Return [x, y] of the center of cell containing provided text 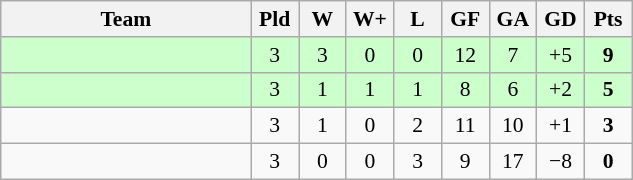
+2 [561, 90]
11 [465, 126]
GF [465, 19]
12 [465, 55]
Team [126, 19]
L [418, 19]
5 [608, 90]
7 [513, 55]
10 [513, 126]
Pts [608, 19]
2 [418, 126]
GD [561, 19]
8 [465, 90]
17 [513, 162]
6 [513, 90]
+5 [561, 55]
GA [513, 19]
+1 [561, 126]
−8 [561, 162]
W+ [370, 19]
Pld [275, 19]
W [322, 19]
